Capture the cell that displays the provided text and extract its [X, Y] central coordinate. 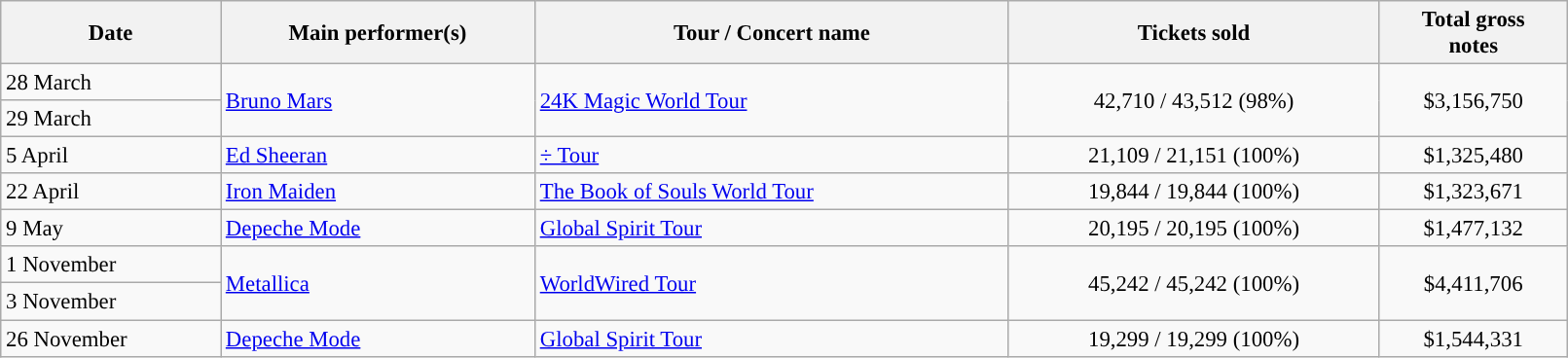
Metallica [378, 284]
$1,325,480 [1474, 156]
Bruno Mars [378, 101]
Iron Maiden [378, 192]
Main performer(s) [378, 33]
Ed Sheeran [378, 156]
1 November [111, 266]
÷ Tour [771, 156]
5 April [111, 156]
24K Magic World Tour [771, 101]
3 November [111, 302]
26 November [111, 339]
Tour / Concert name [771, 33]
$4,411,706 [1474, 284]
28 March [111, 83]
19,844 / 19,844 (100%) [1193, 192]
Date [111, 33]
21,109 / 21,151 (100%) [1193, 156]
19,299 / 19,299 (100%) [1193, 339]
Total grossnotes [1474, 33]
22 April [111, 192]
9 May [111, 229]
Tickets sold [1193, 33]
29 March [111, 119]
$3,156,750 [1474, 101]
WorldWired Tour [771, 284]
42,710 / 43,512 (98%) [1193, 101]
$1,323,671 [1474, 192]
45,242 / 45,242 (100%) [1193, 284]
20,195 / 20,195 (100%) [1193, 229]
The Book of Souls World Tour [771, 192]
$1,477,132 [1474, 229]
$1,544,331 [1474, 339]
